Locate the cell with the specified text and output its [x, y] center coordinate. 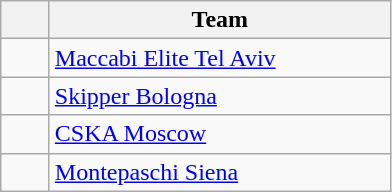
Maccabi Elite Tel Aviv [220, 58]
Montepaschi Siena [220, 172]
CSKA Moscow [220, 134]
Skipper Bologna [220, 96]
Team [220, 20]
